Locate the cell with the specified text and output its [x, y] center coordinate. 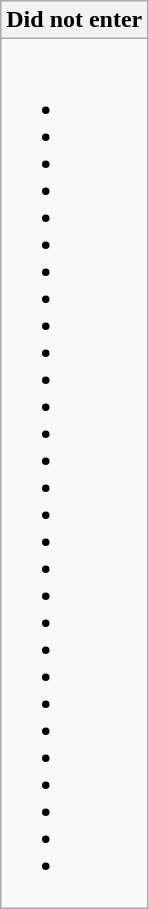
Did not enter [74, 20]
